Provide the (x, y) coordinate of the cell's center where the given text is located.  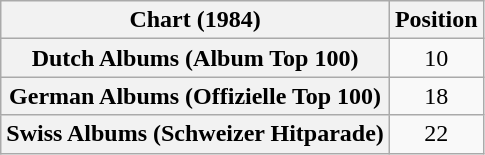
Chart (1984) (196, 20)
18 (436, 96)
10 (436, 58)
Dutch Albums (Album Top 100) (196, 58)
German Albums (Offizielle Top 100) (196, 96)
22 (436, 134)
Position (436, 20)
Swiss Albums (Schweizer Hitparade) (196, 134)
